Search for the cell housing the specified text and yield its [x, y] center coordinate. 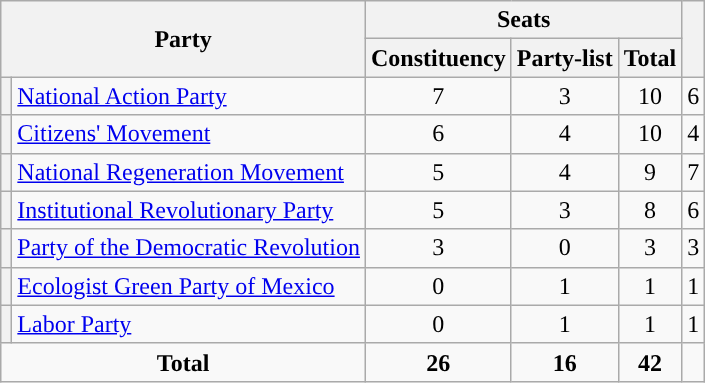
Citizens' Movement [189, 134]
Constituency [438, 58]
Labor Party [189, 324]
National Regeneration Movement [189, 172]
Party [184, 39]
Party of the Democratic Revolution [189, 248]
Seats [523, 20]
16 [564, 362]
Institutional Revolutionary Party [189, 210]
Party-list [564, 58]
Ecologist Green Party of Mexico [189, 286]
National Action Party [189, 96]
42 [650, 362]
26 [438, 362]
8 [650, 210]
9 [650, 172]
